Extract the [X, Y] coordinate from the center of the cell holding the provided text.  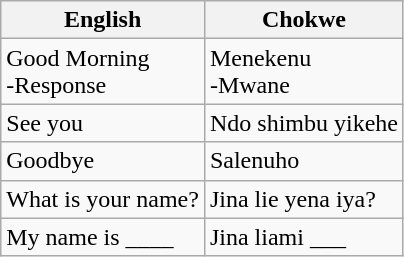
English [103, 20]
What is your name? [103, 199]
My name is ____ [103, 237]
Ndo shimbu yikehe [304, 123]
Chokwe [304, 20]
Good Morning-Response [103, 72]
Jina liami ___ [304, 237]
Goodbye [103, 161]
Jina lie yena iya? [304, 199]
Salenuho [304, 161]
See you [103, 123]
Menekenu-Mwane [304, 72]
